Identify which cell holds the provided text, then report its [X, Y] central coordinate. 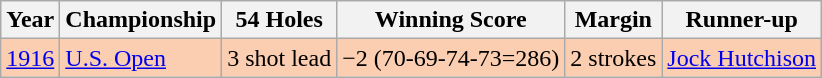
2 strokes [614, 58]
54 Holes [280, 20]
Championship [141, 20]
1916 [30, 58]
Margin [614, 20]
−2 (70-69-74-73=286) [451, 58]
3 shot lead [280, 58]
U.S. Open [141, 58]
Year [30, 20]
Jock Hutchison [742, 58]
Winning Score [451, 20]
Runner-up [742, 20]
